Output the [x, y] coordinate of the center of the cell containing the given text.  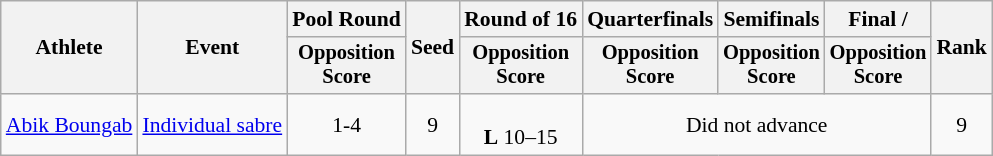
Rank [962, 48]
Athlete [70, 48]
L 10–15 [520, 124]
1-4 [346, 124]
Pool Round [346, 19]
Did not advance [756, 124]
Final / [878, 19]
Quarterfinals [650, 19]
Event [212, 48]
Semifinals [772, 19]
Seed [432, 48]
Individual sabre [212, 124]
Abik Boungab [70, 124]
Round of 16 [520, 19]
